Extract the [x, y] coordinate from the center of the cell holding the provided text.  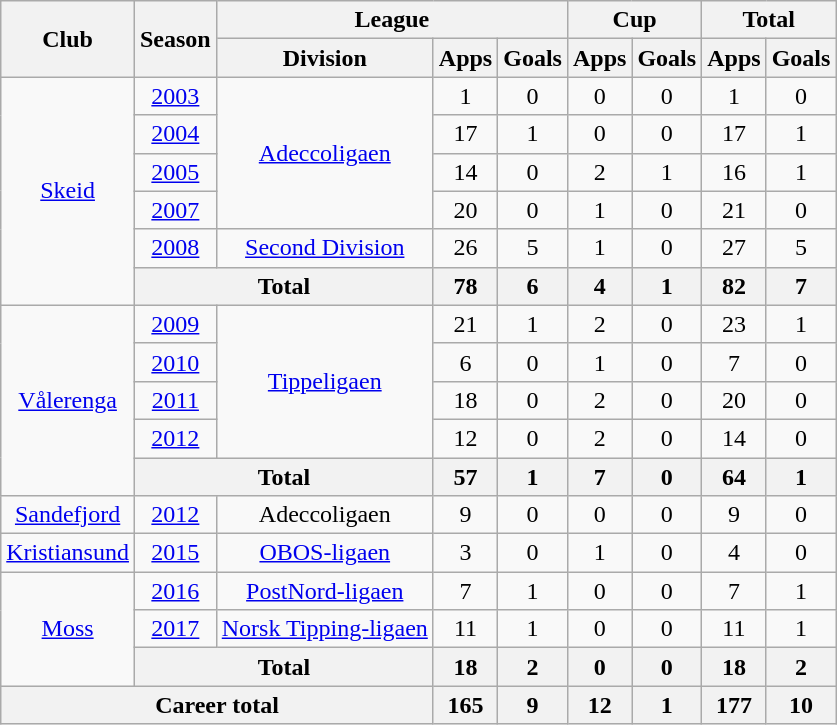
177 [734, 705]
Season [175, 39]
23 [734, 324]
27 [734, 248]
78 [465, 286]
League [392, 20]
PostNord-ligaen [324, 591]
Moss [68, 629]
2003 [175, 96]
Sandefjord [68, 515]
2016 [175, 591]
OBOS-ligaen [324, 553]
16 [734, 172]
2007 [175, 210]
2017 [175, 629]
2010 [175, 362]
2015 [175, 553]
Kristiansund [68, 553]
Cup [634, 20]
Division [324, 58]
Club [68, 39]
2005 [175, 172]
26 [465, 248]
3 [465, 553]
165 [465, 705]
Second Division [324, 248]
2011 [175, 400]
2009 [175, 324]
64 [734, 477]
Norsk Tipping-ligaen [324, 629]
Tippeligaen [324, 381]
Career total [218, 705]
2004 [175, 134]
Skeid [68, 191]
82 [734, 286]
2008 [175, 248]
10 [801, 705]
57 [465, 477]
Vålerenga [68, 400]
